Pinpoint the cell where the given text exists, returning its [x, y] midpoint coordinate. 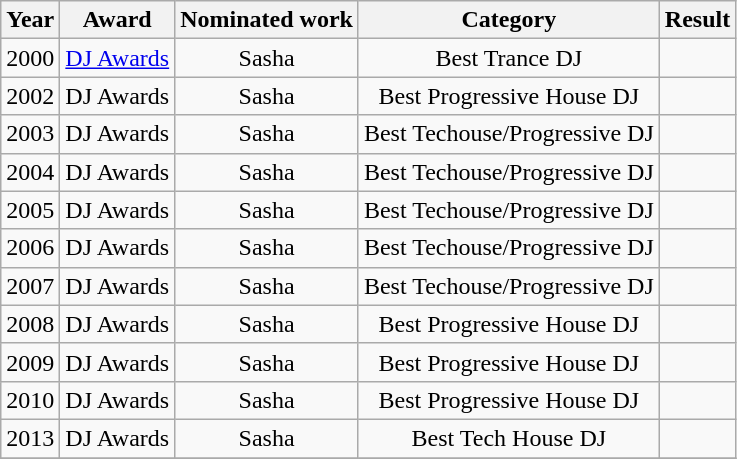
2005 [30, 210]
2009 [30, 362]
2013 [30, 438]
Nominated work [267, 20]
Award [118, 20]
2003 [30, 134]
2002 [30, 96]
Best Tech House DJ [508, 438]
Best Trance DJ [508, 58]
Category [508, 20]
Result [697, 20]
2006 [30, 248]
2000 [30, 58]
2008 [30, 324]
2004 [30, 172]
2007 [30, 286]
2010 [30, 400]
Year [30, 20]
